Detect which cell encompasses the target text, then output its [X, Y] center coordinate. 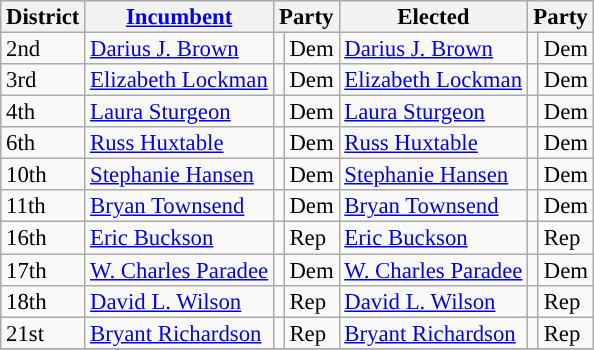
11th [43, 206]
18th [43, 301]
Elected [434, 17]
17th [43, 270]
4th [43, 112]
10th [43, 175]
3rd [43, 80]
6th [43, 143]
16th [43, 238]
21st [43, 333]
District [43, 17]
Incumbent [180, 17]
2nd [43, 49]
